For the text-containing cell, return its midpoint in (x, y) coordinate format. 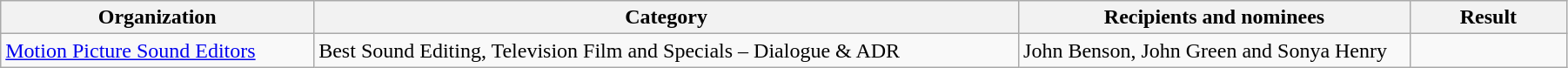
Result (1488, 17)
Category (667, 17)
Organization (157, 17)
John Benson, John Green and Sonya Henry (1215, 51)
Motion Picture Sound Editors (157, 51)
Recipients and nominees (1215, 17)
Best Sound Editing, Television Film and Specials – Dialogue & ADR (667, 51)
